Capture the cell that displays the provided text and extract its [x, y] central coordinate. 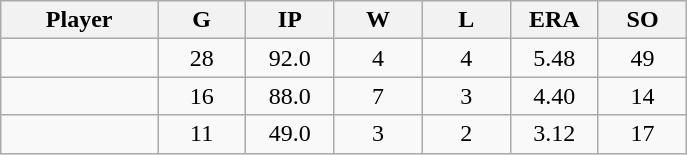
2 [466, 134]
IP [290, 20]
17 [642, 134]
3.12 [554, 134]
ERA [554, 20]
28 [202, 58]
49 [642, 58]
W [378, 20]
92.0 [290, 58]
7 [378, 96]
L [466, 20]
G [202, 20]
SO [642, 20]
49.0 [290, 134]
Player [80, 20]
16 [202, 96]
11 [202, 134]
88.0 [290, 96]
5.48 [554, 58]
4.40 [554, 96]
14 [642, 96]
